Find where the given text appears and provide that cell's center as [X, Y] coordinate. 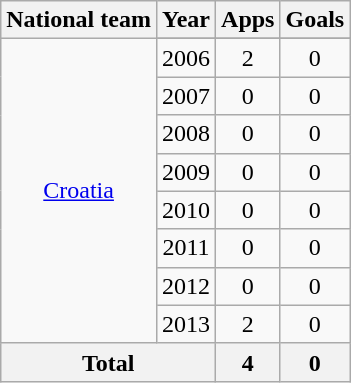
Goals [315, 20]
2013 [186, 324]
2008 [186, 134]
2010 [186, 210]
2011 [186, 248]
2009 [186, 172]
National team [79, 20]
Apps [248, 20]
4 [248, 362]
2012 [186, 286]
Croatia [79, 191]
2007 [186, 96]
Year [186, 20]
Total [108, 362]
2006 [186, 58]
